Return (X, Y) of the center of cell containing provided text 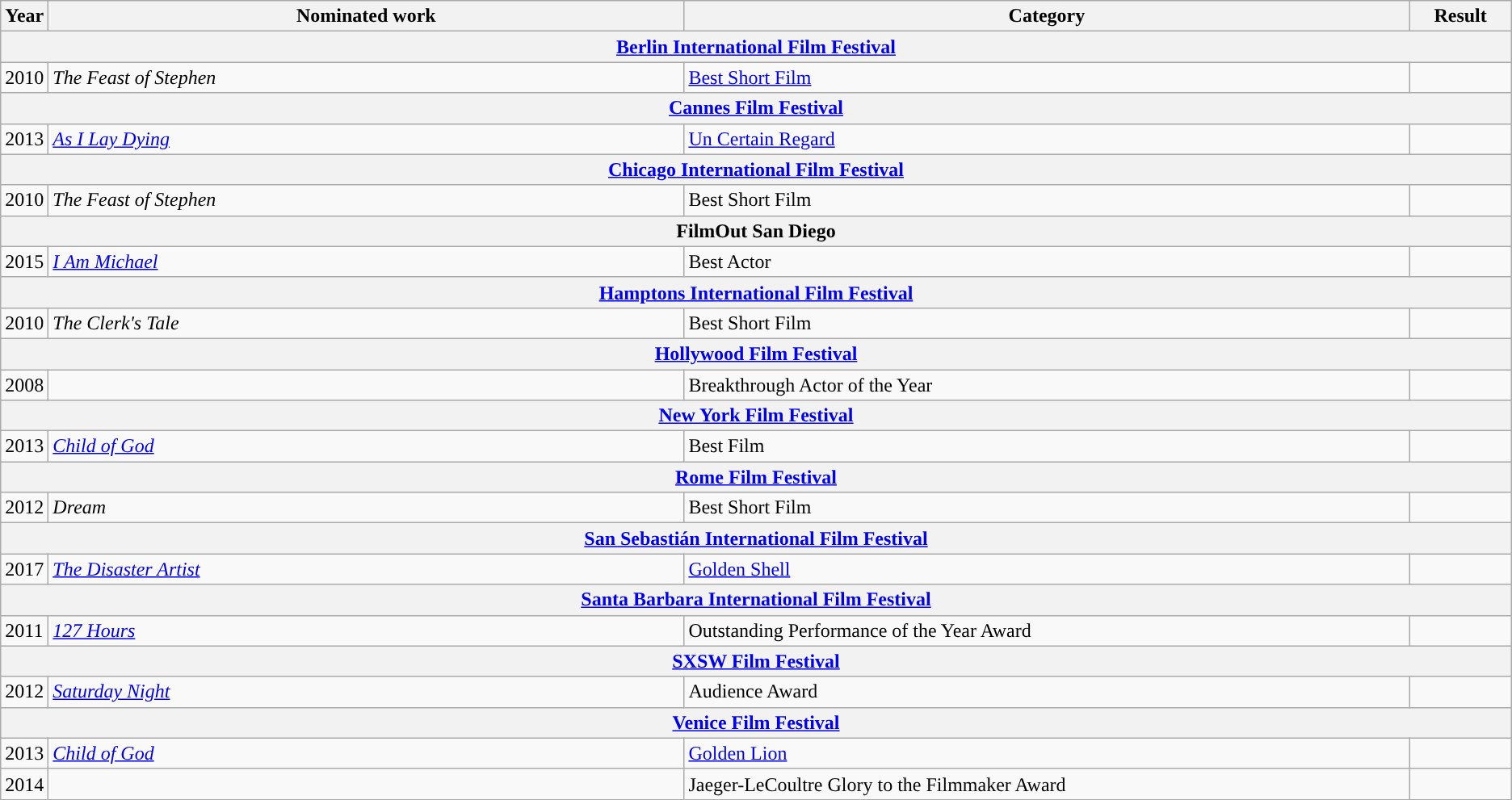
Jaeger-LeCoultre Glory to the Filmmaker Award (1047, 784)
New York Film Festival (756, 416)
2011 (24, 630)
Outstanding Performance of the Year Award (1047, 630)
Dream (367, 508)
Category (1047, 16)
2008 (24, 385)
Rome Film Festival (756, 477)
Result (1460, 16)
San Sebastián International Film Festival (756, 538)
Best Film (1047, 446)
Golden Lion (1047, 753)
Santa Barbara International Film Festival (756, 600)
Year (24, 16)
Audience Award (1047, 692)
Berlin International Film Festival (756, 47)
The Clerk's Tale (367, 323)
127 Hours (367, 630)
Golden Shell (1047, 569)
FilmOut San Diego (756, 231)
Un Certain Regard (1047, 139)
2017 (24, 569)
As I Lay Dying (367, 139)
Venice Film Festival (756, 723)
2015 (24, 262)
Cannes Film Festival (756, 108)
The Disaster Artist (367, 569)
SXSW Film Festival (756, 661)
Nominated work (367, 16)
Best Actor (1047, 262)
I Am Michael (367, 262)
Hollywood Film Festival (756, 354)
Chicago International Film Festival (756, 170)
Hamptons International Film Festival (756, 292)
Saturday Night (367, 692)
Breakthrough Actor of the Year (1047, 385)
2014 (24, 784)
